For the text-containing cell, return its midpoint in [X, Y] coordinate format. 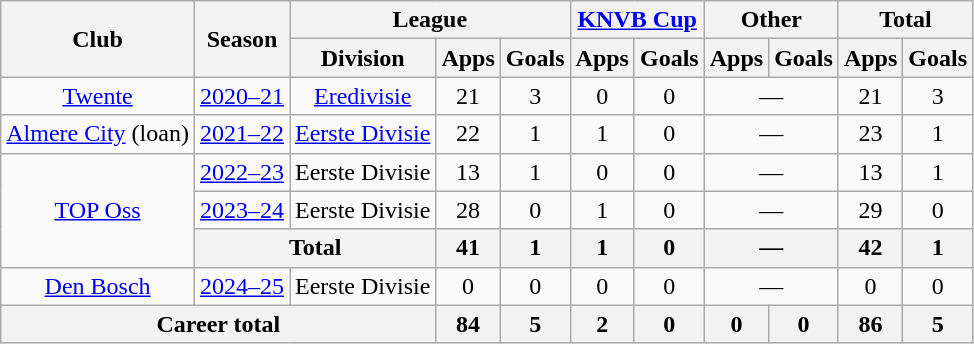
86 [870, 324]
2022–23 [242, 172]
22 [468, 134]
23 [870, 134]
42 [870, 248]
TOP Oss [98, 210]
28 [468, 210]
29 [870, 210]
Twente [98, 96]
2 [602, 324]
2024–25 [242, 286]
84 [468, 324]
2021–22 [242, 134]
Other [771, 20]
41 [468, 248]
Club [98, 39]
Eredivisie [363, 96]
Almere City (loan) [98, 134]
League [430, 20]
2020–21 [242, 96]
Division [363, 58]
KNVB Cup [637, 20]
Den Bosch [98, 286]
2023–24 [242, 210]
Season [242, 39]
Career total [218, 324]
